Find where the given text appears and provide that cell's center as [X, Y] coordinate. 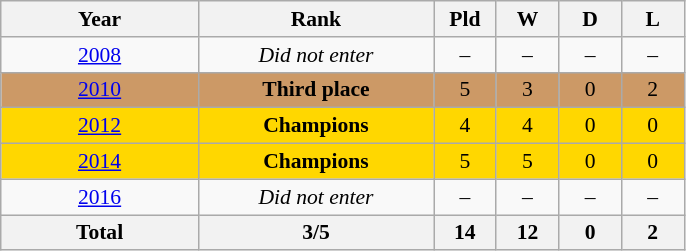
L [652, 19]
Third place [316, 90]
12 [528, 233]
3 [528, 90]
Year [100, 19]
W [528, 19]
2016 [100, 197]
Pld [466, 19]
2010 [100, 90]
2012 [100, 126]
Rank [316, 19]
2014 [100, 162]
Total [100, 233]
D [590, 19]
2008 [100, 55]
3/5 [316, 233]
14 [466, 233]
